Find where the given text appears and provide that cell's center as [x, y] coordinate. 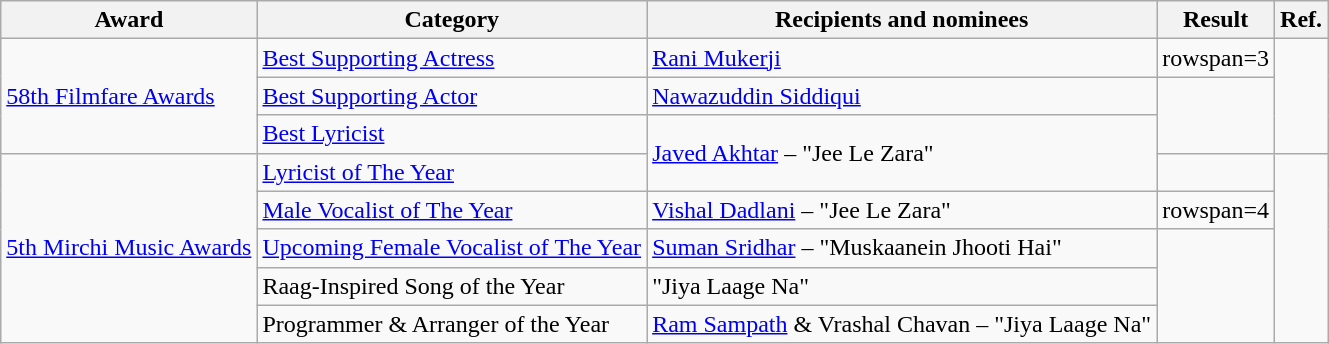
Ram Sampath & Vrashal Chavan – "Jiya Laage Na" [902, 324]
Category [452, 20]
Programmer & Arranger of the Year [452, 324]
5th Mirchi Music Awards [129, 248]
"Jiya Laage Na" [902, 286]
Rani Mukerji [902, 58]
Vishal Dadlani – "Jee Le Zara" [902, 210]
Ref. [1302, 20]
Javed Akhtar – "Jee Le Zara" [902, 153]
Suman Sridhar – "Muskaanein Jhooti Hai" [902, 248]
rowspan=3 [1216, 58]
rowspan=4 [1216, 210]
Best Supporting Actor [452, 96]
Upcoming Female Vocalist of The Year [452, 248]
Lyricist of The Year [452, 172]
Male Vocalist of The Year [452, 210]
Recipients and nominees [902, 20]
Raag-Inspired Song of the Year [452, 286]
Award [129, 20]
Best Lyricist [452, 134]
Best Supporting Actress [452, 58]
Result [1216, 20]
Nawazuddin Siddiqui [902, 96]
58th Filmfare Awards [129, 96]
